Extract the (X, Y) coordinate from the center of the cell holding the provided text.  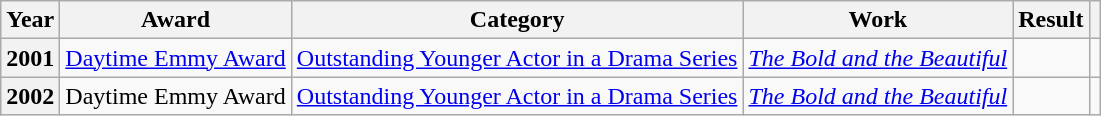
2002 (30, 96)
Result (1051, 20)
Work (878, 20)
Year (30, 20)
2001 (30, 58)
Category (517, 20)
Award (176, 20)
